Return the (X, Y) coordinate for the center point of the cell that contains the specified text.  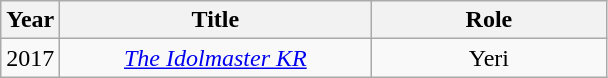
Role (489, 20)
The Idolmaster KR (216, 58)
Year (30, 20)
Title (216, 20)
2017 (30, 58)
Yeri (489, 58)
